Capture the cell that displays the provided text and extract its [x, y] central coordinate. 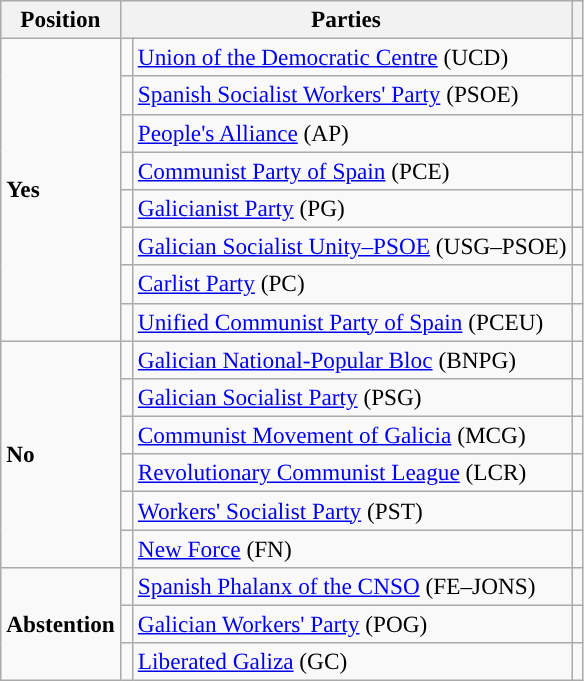
Spanish Socialist Workers' Party (PSOE) [352, 95]
No [60, 454]
Unified Communist Party of Spain (PCEU) [352, 322]
Galician Workers' Party (POG) [352, 624]
Abstention [60, 624]
Galician Socialist Party (PSG) [352, 397]
Liberated Galiza (GC) [352, 662]
Workers' Socialist Party (PST) [352, 510]
Communist Movement of Galicia (MCG) [352, 435]
Revolutionary Communist League (LCR) [352, 473]
People's Alliance (AP) [352, 133]
Galician National-Popular Bloc (BNPG) [352, 359]
Galician Socialist Unity–PSOE (USG–PSOE) [352, 246]
Yes [60, 189]
Communist Party of Spain (PCE) [352, 170]
Carlist Party (PC) [352, 284]
Galicianist Party (PG) [352, 208]
Spanish Phalanx of the CNSO (FE–JONS) [352, 586]
Parties [346, 19]
Union of the Democratic Centre (UCD) [352, 57]
New Force (FN) [352, 548]
Position [60, 19]
